Identify which cell holds the provided text, then report its (x, y) central coordinate. 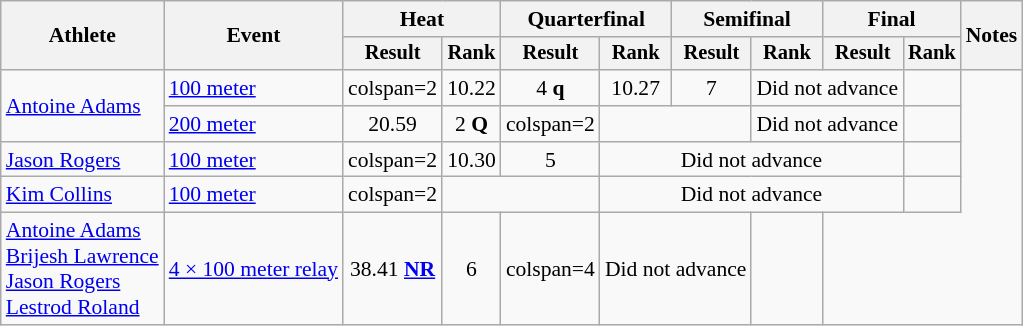
5 (550, 160)
Antoine Adams (82, 106)
Athlete (82, 36)
Quarterfinal (586, 19)
colspan=4 (550, 269)
10.27 (636, 88)
4 × 100 meter relay (254, 269)
4 q (550, 88)
20.59 (392, 124)
Event (254, 36)
Jason Rogers (82, 160)
38.41 NR (392, 269)
2 Q (472, 124)
6 (472, 269)
Semifinal (746, 19)
Notes (992, 36)
10.30 (472, 160)
Heat (422, 19)
Final (891, 19)
200 meter (254, 124)
Kim Collins (82, 195)
10.22 (472, 88)
7 (711, 88)
Antoine AdamsBrijesh LawrenceJason RogersLestrod Roland (82, 269)
